Search for the cell housing the specified text and yield its (X, Y) center coordinate. 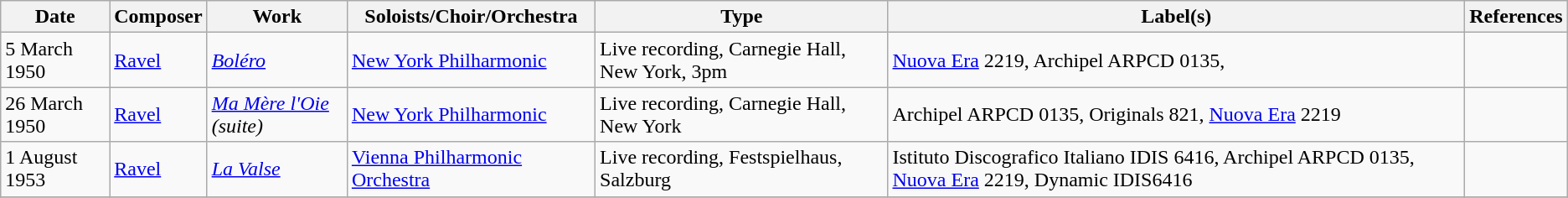
Type (742, 17)
Composer (158, 17)
Date (55, 17)
Work (276, 17)
1 August 1953 (55, 169)
La Valse (276, 169)
Boléro (276, 60)
Live recording, Carnegie Hall, New York, 3pm (742, 60)
References (1516, 17)
Live recording, Carnegie Hall, New York (742, 114)
Label(s) (1176, 17)
5 March 1950 (55, 60)
Live recording, Festspielhaus, Salzburg (742, 169)
Vienna Philharmonic Orchestra (471, 169)
26 March 1950 (55, 114)
Archipel ARPCD 0135, Originals 821, Nuova Era 2219 (1176, 114)
Nuova Era 2219, Archipel ARPCD 0135, (1176, 60)
Istituto Discografico Italiano IDIS 6416, Archipel ARPCD 0135, Nuova Era 2219, Dynamic IDIS6416 (1176, 169)
Soloists/Choir/Orchestra (471, 17)
Ma Mère l'Oie (suite) (276, 114)
